For the text-containing cell, return its midpoint in [X, Y] coordinate format. 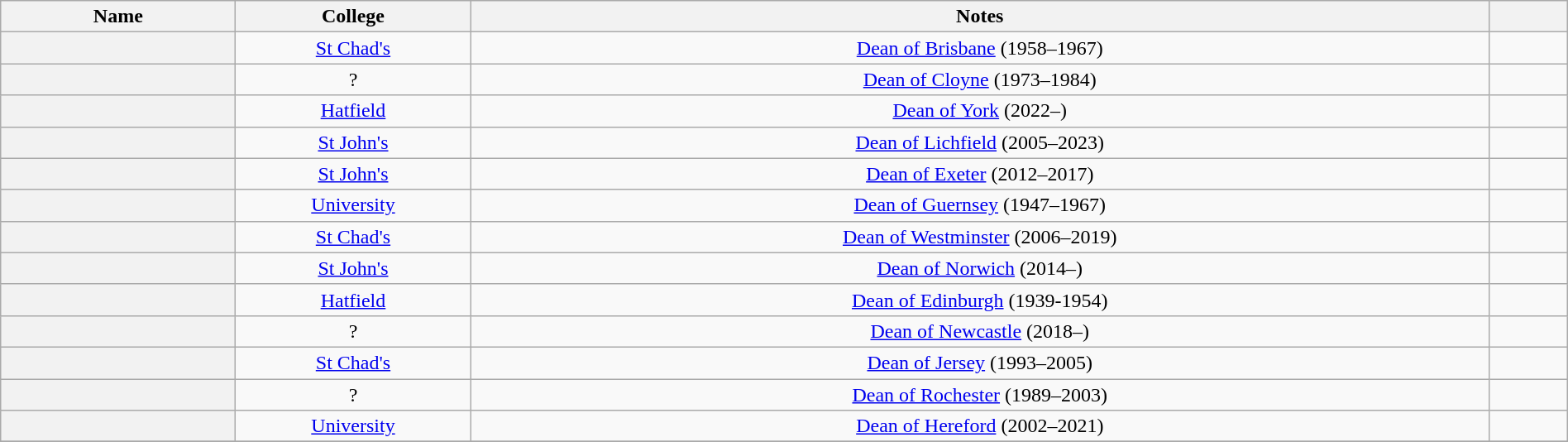
Dean of Jersey (1993–2005) [979, 363]
Dean of Exeter (2012–2017) [979, 174]
Dean of Norwich (2014–) [979, 268]
College [353, 17]
Dean of Westminster (2006–2019) [979, 237]
Dean of York (2022–) [979, 111]
Dean of Guernsey (1947–1967) [979, 205]
Name [118, 17]
Dean of Lichfield (2005–2023) [979, 142]
Notes [979, 17]
Dean of Cloyne (1973–1984) [979, 79]
Dean of Newcastle (2018–) [979, 331]
Dean of Brisbane (1958–1967) [979, 48]
Dean of Rochester (1989–2003) [979, 395]
Dean of Hereford (2002–2021) [979, 426]
Dean of Edinburgh (1939-1954) [979, 300]
